Return the (X, Y) coordinate for the center point of the cell that contains the specified text.  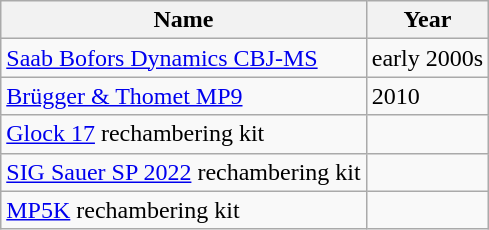
Saab Bofors Dynamics CBJ-MS (184, 58)
Name (184, 20)
Year (427, 20)
Glock 17 rechambering kit (184, 134)
early 2000s (427, 58)
2010 (427, 96)
Brügger & Thomet MP9 (184, 96)
SIG Sauer SP 2022 rechambering kit (184, 172)
MP5K rechambering kit (184, 210)
